Scan for the cell matching the given text and deliver its [x, y] coordinate at center. 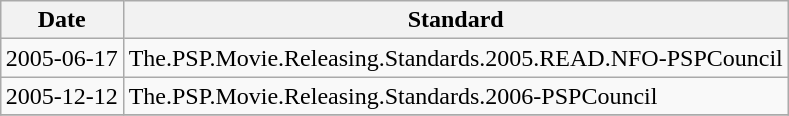
2005-12-12 [62, 96]
Date [62, 20]
Standard [456, 20]
The.PSP.Movie.Releasing.Standards.2005.READ.NFO-PSPCouncil [456, 58]
The.PSP.Movie.Releasing.Standards.2006-PSPCouncil [456, 96]
2005-06-17 [62, 58]
